Capture the cell that displays the provided text and extract its (X, Y) central coordinate. 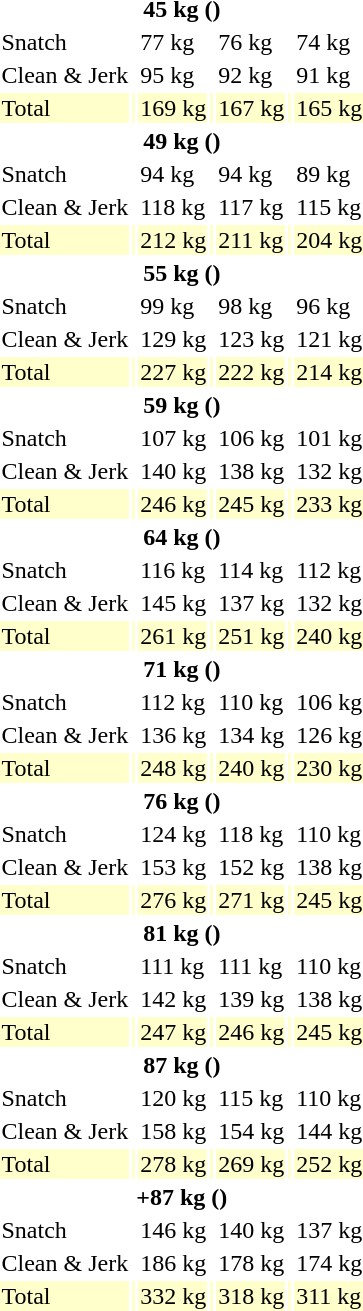
136 kg (174, 735)
158 kg (174, 1131)
186 kg (174, 1263)
114 kg (252, 570)
167 kg (252, 108)
138 kg (252, 471)
124 kg (174, 834)
276 kg (174, 900)
145 kg (174, 603)
115 kg (252, 1098)
120 kg (174, 1098)
154 kg (252, 1131)
332 kg (174, 1296)
134 kg (252, 735)
247 kg (174, 1032)
142 kg (174, 999)
106 kg (252, 438)
240 kg (252, 768)
318 kg (252, 1296)
117 kg (252, 207)
116 kg (174, 570)
152 kg (252, 867)
77 kg (174, 42)
137 kg (252, 603)
98 kg (252, 306)
278 kg (174, 1164)
211 kg (252, 240)
212 kg (174, 240)
153 kg (174, 867)
269 kg (252, 1164)
169 kg (174, 108)
95 kg (174, 75)
112 kg (174, 702)
76 kg (252, 42)
251 kg (252, 636)
146 kg (174, 1230)
227 kg (174, 372)
139 kg (252, 999)
107 kg (174, 438)
222 kg (252, 372)
248 kg (174, 768)
245 kg (252, 504)
99 kg (174, 306)
123 kg (252, 339)
178 kg (252, 1263)
261 kg (174, 636)
129 kg (174, 339)
110 kg (252, 702)
92 kg (252, 75)
271 kg (252, 900)
